Return the (X, Y) coordinate for the center point of the cell that contains the specified text.  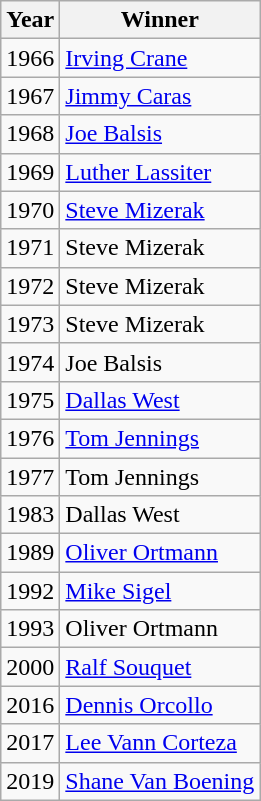
1992 (30, 591)
1972 (30, 286)
Dennis Orcollo (160, 705)
Year (30, 20)
1976 (30, 438)
1969 (30, 172)
Luther Lassiter (160, 172)
Irving Crane (160, 58)
Winner (160, 20)
1973 (30, 324)
1983 (30, 515)
1971 (30, 248)
1968 (30, 134)
1966 (30, 58)
1974 (30, 362)
2000 (30, 667)
1993 (30, 629)
2017 (30, 743)
1989 (30, 553)
2016 (30, 705)
1967 (30, 96)
1970 (30, 210)
1975 (30, 400)
Lee Vann Corteza (160, 743)
1977 (30, 477)
Jimmy Caras (160, 96)
Shane Van Boening (160, 781)
Mike Sigel (160, 591)
2019 (30, 781)
Ralf Souquet (160, 667)
